Search for the cell housing the specified text and yield its (x, y) center coordinate. 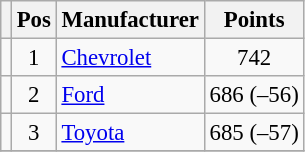
Pos (34, 20)
Points (254, 20)
742 (254, 58)
685 (–57) (254, 133)
Toyota (130, 133)
2 (34, 95)
1 (34, 58)
Ford (130, 95)
Chevrolet (130, 58)
3 (34, 133)
Manufacturer (130, 20)
686 (–56) (254, 95)
